Locate the cell with the specified text and output its (X, Y) center coordinate. 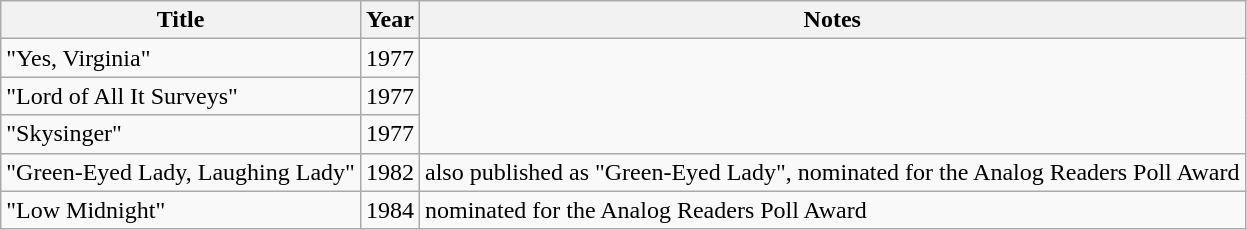
Year (390, 20)
"Green-Eyed Lady, Laughing Lady" (181, 172)
"Low Midnight" (181, 210)
"Skysinger" (181, 134)
Title (181, 20)
also published as "Green-Eyed Lady", nominated for the Analog Readers Poll Award (832, 172)
1982 (390, 172)
"Yes, Virginia" (181, 58)
nominated for the Analog Readers Poll Award (832, 210)
1984 (390, 210)
"Lord of All It Surveys" (181, 96)
Notes (832, 20)
